Identify which cell holds the provided text, then report its [X, Y] central coordinate. 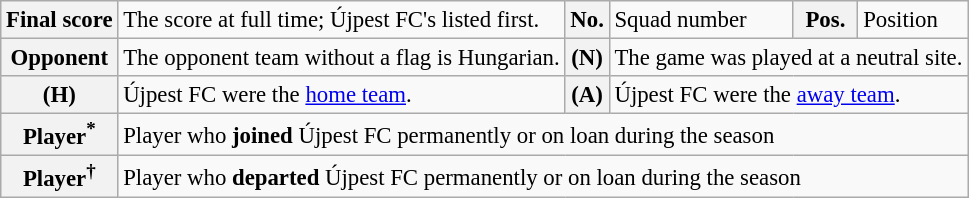
The score at full time; Újpest FC's listed first. [342, 20]
Player who joined Újpest FC permanently or on loan during the season [543, 135]
No. [587, 20]
Újpest FC were the home team. [342, 95]
Player* [60, 135]
The opponent team without a flag is Hungarian. [342, 58]
Pos. [826, 20]
Opponent [60, 58]
(N) [587, 58]
Final score [60, 20]
Újpest FC were the away team. [788, 95]
Position [913, 20]
(H) [60, 95]
The game was played at a neutral site. [788, 58]
Squad number [701, 20]
Player† [60, 177]
Player who departed Újpest FC permanently or on loan during the season [543, 177]
(A) [587, 95]
